Return (X, Y) of the center of cell containing provided text 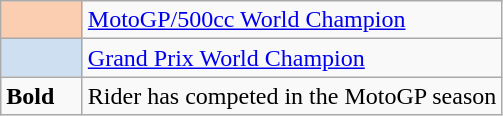
Bold (42, 96)
Rider has competed in the MotoGP season (292, 96)
Grand Prix World Champion (292, 58)
MotoGP/500cc World Champion (292, 20)
